From the cell containing the given text, extract its center point as (x, y) coordinate. 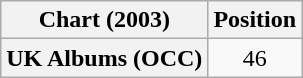
UK Albums (OCC) (104, 58)
Chart (2003) (104, 20)
Position (255, 20)
46 (255, 58)
